Search for the cell housing the specified text and yield its (X, Y) center coordinate. 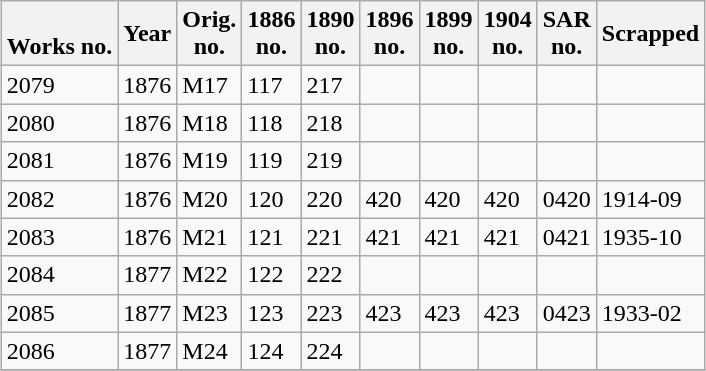
Orig.no. (210, 34)
1935-10 (650, 237)
120 (272, 199)
1904no. (508, 34)
1933-02 (650, 313)
1886no. (272, 34)
2081 (59, 161)
220 (330, 199)
221 (330, 237)
219 (330, 161)
M18 (210, 123)
M22 (210, 275)
119 (272, 161)
123 (272, 313)
M17 (210, 85)
M23 (210, 313)
SARno. (566, 34)
1899no. (448, 34)
118 (272, 123)
M21 (210, 237)
0420 (566, 199)
117 (272, 85)
218 (330, 123)
121 (272, 237)
2084 (59, 275)
222 (330, 275)
122 (272, 275)
M24 (210, 351)
0421 (566, 237)
223 (330, 313)
2079 (59, 85)
1896no. (390, 34)
224 (330, 351)
M19 (210, 161)
1914-09 (650, 199)
2083 (59, 237)
124 (272, 351)
2080 (59, 123)
Year (148, 34)
2082 (59, 199)
0423 (566, 313)
Works no. (59, 34)
M20 (210, 199)
217 (330, 85)
Scrapped (650, 34)
2085 (59, 313)
2086 (59, 351)
1890no. (330, 34)
